Output the [x, y] coordinate of the center of the cell containing the given text.  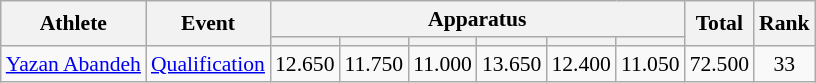
Total [720, 24]
Yazan Abandeh [74, 64]
Apparatus [478, 19]
11.750 [374, 64]
Event [208, 24]
11.000 [442, 64]
33 [784, 64]
12.650 [304, 64]
72.500 [720, 64]
Athlete [74, 24]
13.650 [512, 64]
Qualification [208, 64]
12.400 [580, 64]
Rank [784, 24]
11.050 [650, 64]
